Return the (x, y) coordinate for the center point of the cell that contains the specified text.  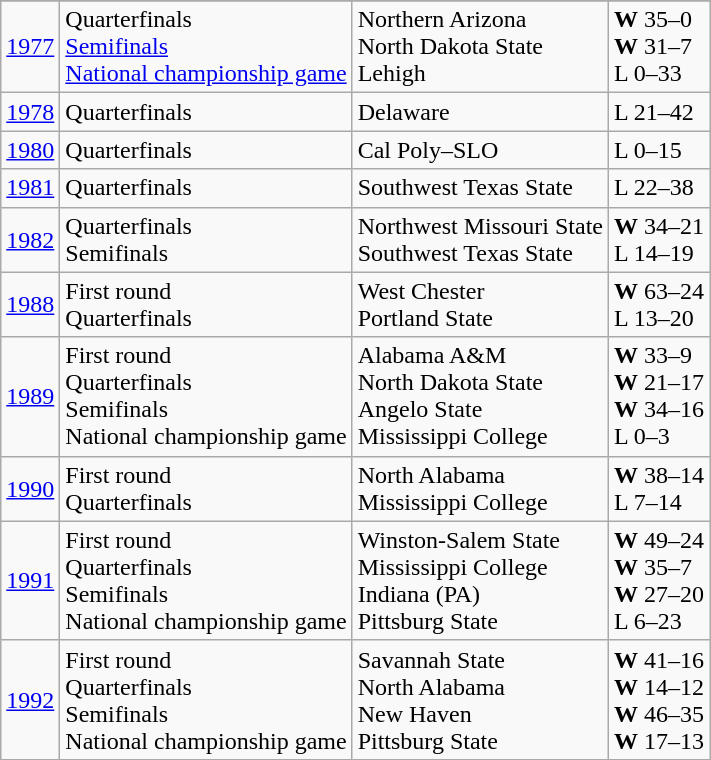
1990 (30, 488)
1989 (30, 396)
W 35–0W 31–7L 0–33 (660, 47)
L 22–38 (660, 188)
L 0–15 (660, 150)
QuarterfinalsSemifinalsNational championship game (206, 47)
1981 (30, 188)
1991 (30, 580)
QuarterfinalsSemifinals (206, 240)
Southwest Texas State (480, 188)
W 33–9W 21–17W 34–16L 0–3 (660, 396)
North AlabamaMississippi College (480, 488)
1988 (30, 304)
1977 (30, 47)
W 34–21L 14–19 (660, 240)
West ChesterPortland State (480, 304)
1978 (30, 112)
1992 (30, 700)
Northern ArizonaNorth Dakota StateLehigh (480, 47)
Savannah StateNorth AlabamaNew HavenPittsburg State (480, 700)
W 41–16W 14–12W 46–35W 17–13 (660, 700)
Winston-Salem StateMississippi CollegeIndiana (PA)Pittsburg State (480, 580)
Northwest Missouri StateSouthwest Texas State (480, 240)
W 63–24L 13–20 (660, 304)
Alabama A&MNorth Dakota StateAngelo StateMississippi College (480, 396)
W 49–24W 35–7W 27–20L 6–23 (660, 580)
W 38–14L 7–14 (660, 488)
Cal Poly–SLO (480, 150)
Delaware (480, 112)
1982 (30, 240)
1980 (30, 150)
L 21–42 (660, 112)
